Scan for the cell matching the given text and deliver its [x, y] coordinate at center. 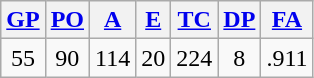
20 [154, 58]
114 [113, 58]
TC [194, 20]
FA [287, 20]
DP [240, 20]
224 [194, 58]
8 [240, 58]
GP [23, 20]
90 [67, 58]
E [154, 20]
A [113, 20]
.911 [287, 58]
55 [23, 58]
PO [67, 20]
